Capture the cell that displays the provided text and extract its (x, y) central coordinate. 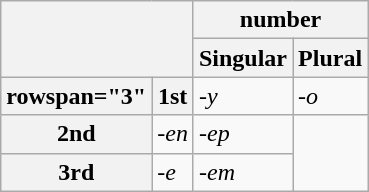
number (280, 20)
3rd (76, 172)
-o (330, 96)
rowspan="3" (76, 96)
Singular (242, 58)
1st (173, 96)
Plural (330, 58)
2nd (76, 134)
-y (242, 96)
-ep (242, 134)
-e (173, 172)
-en (173, 134)
-em (242, 172)
